Provide the [x, y] coordinate of the cell's center where the given text is located.  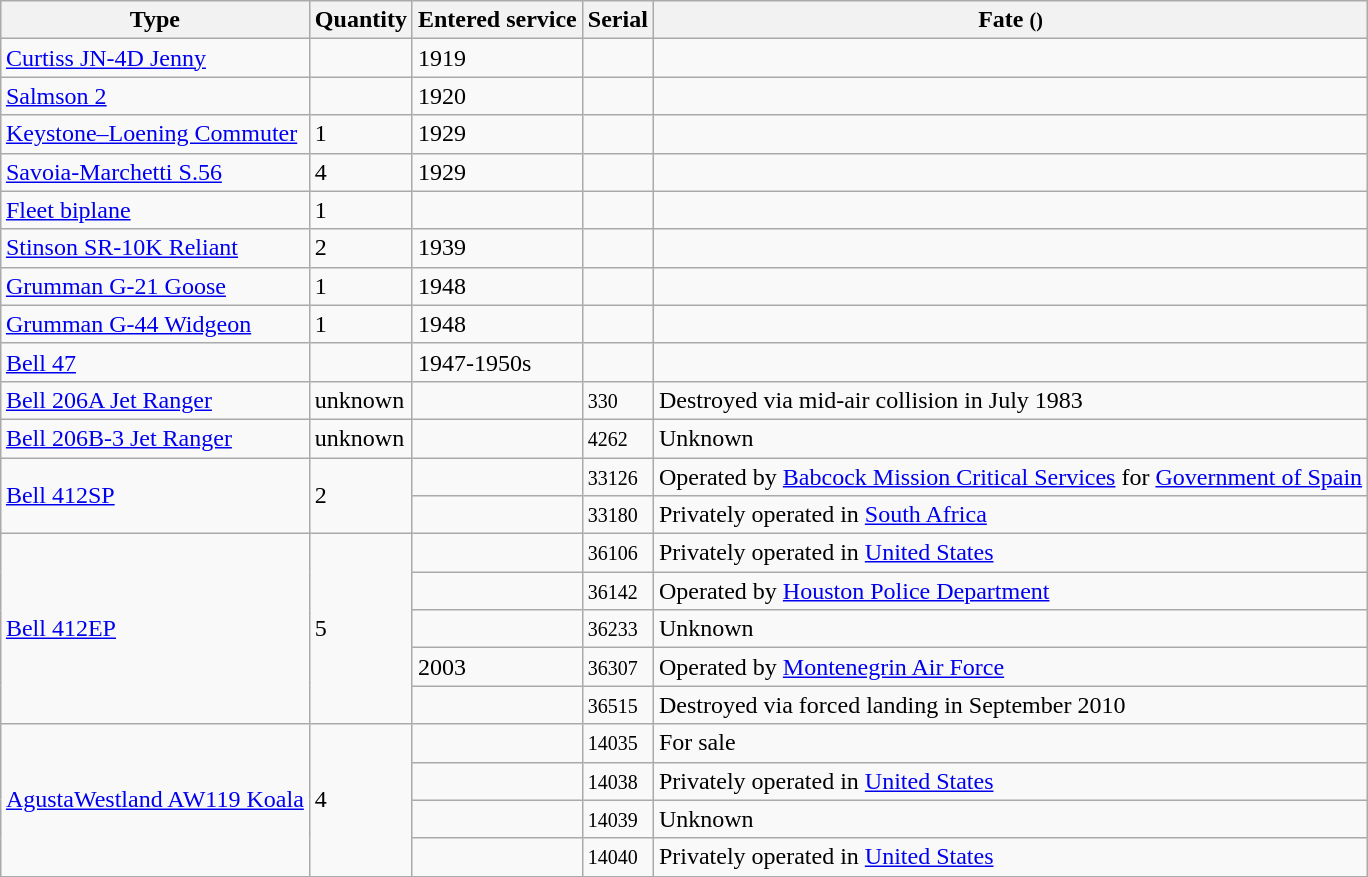
1939 [497, 248]
33180 [618, 515]
For sale [1010, 743]
330 [618, 400]
1919 [497, 58]
1920 [497, 96]
Fate () [1010, 20]
36307 [618, 667]
Operated by Montenegrin Air Force [1010, 667]
Operated by Houston Police Department [1010, 591]
33126 [618, 477]
4262 [618, 438]
Bell 412SP [154, 496]
14035 [618, 743]
Bell 206B-3 Jet Ranger [154, 438]
Destroyed via forced landing in September 2010 [1010, 705]
Salmson 2 [154, 96]
5 [360, 629]
Bell 206A Jet Ranger [154, 400]
Savoia-Marchetti S.56 [154, 172]
Grumman G-44 Widgeon [154, 324]
14039 [618, 819]
Grumman G-21 Goose [154, 286]
36233 [618, 629]
Bell 47 [154, 362]
Curtiss JN-4D Jenny [154, 58]
Stinson SR-10K Reliant [154, 248]
36106 [618, 553]
Entered service [497, 20]
2003 [497, 667]
Serial [618, 20]
14040 [618, 857]
36142 [618, 591]
Type [154, 20]
1947-1950s [497, 362]
Destroyed via mid-air collision in July 1983 [1010, 400]
AgustaWestland AW119 Koala [154, 800]
14038 [618, 781]
Privately operated in South Africa [1010, 515]
Bell 412EP [154, 629]
Quantity [360, 20]
Keystone–Loening Commuter [154, 134]
Operated by Babcock Mission Critical Services for Government of Spain [1010, 477]
36515 [618, 705]
Fleet biplane [154, 210]
